Scan for the cell matching the given text and deliver its [X, Y] coordinate at center. 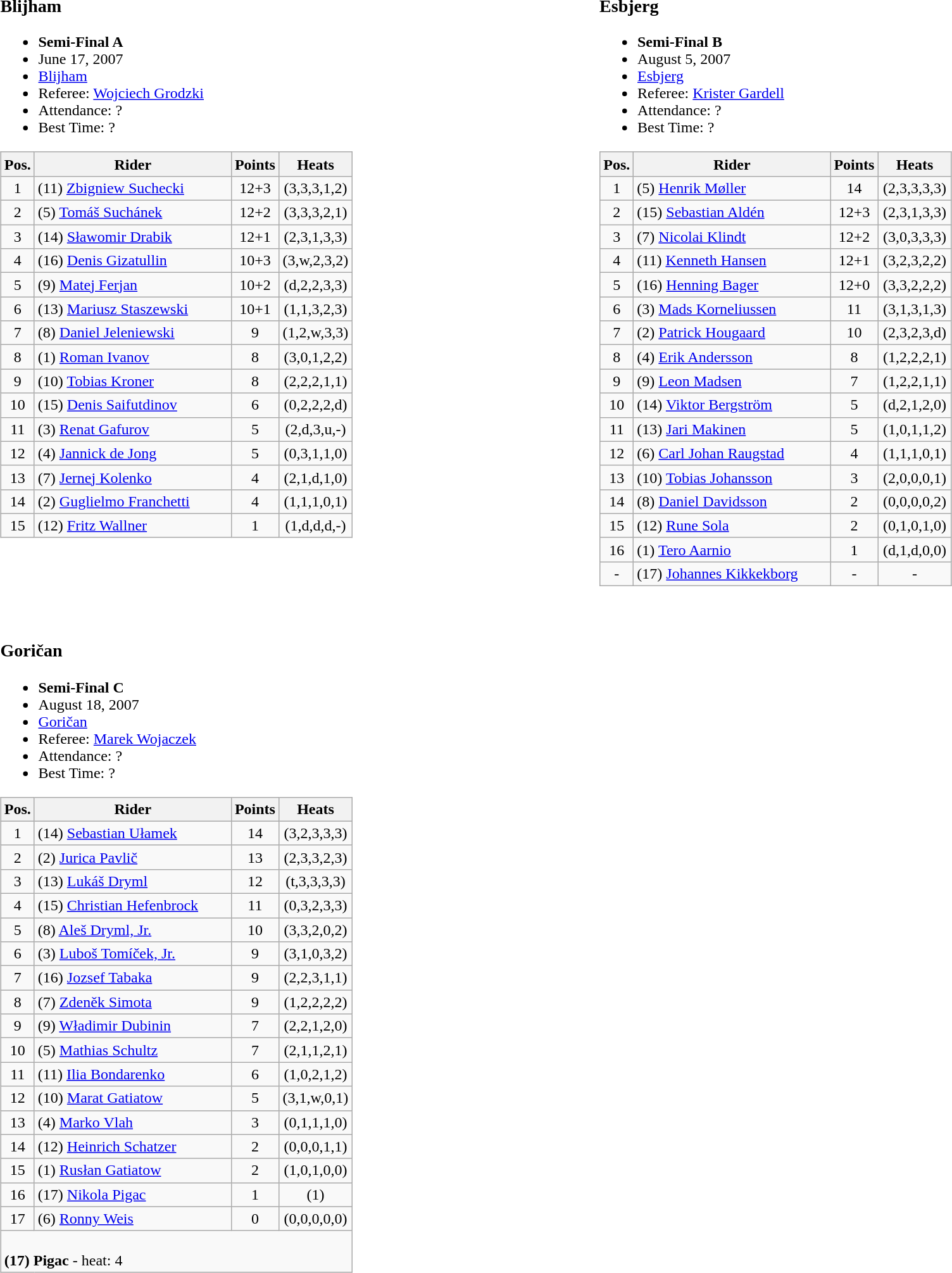
(7) Jernej Kolenko [133, 477]
(2,2,3,1,1) [315, 978]
(3,1,0,3,2) [315, 954]
(3,3,3,1,2) [315, 188]
(16) Jozsef Tabaka [133, 978]
(1,1,3,2,3) [315, 309]
(2,3,3,3,3) [915, 188]
(3,1,3,1,3) [915, 309]
(12) Fritz Wallner [133, 525]
(3) Renat Gafurov [133, 429]
(4) Jannick de Jong [133, 453]
(3,2,3,3,3) [315, 833]
(12) Rune Sola [732, 525]
(8) Aleš Dryml, Jr. [133, 930]
(d,2,1,2,0) [915, 405]
(0,3,1,1,0) [315, 453]
(1,2,2,2,2) [315, 1002]
(2,d,3,u,-) [315, 429]
(11) Ilia Bondarenko [133, 1074]
(1,0,2,1,2) [315, 1074]
(d,1,d,0,0) [915, 549]
(17) Johannes Kikkekborg [732, 574]
(16) Denis Gizatullin [133, 261]
(1) Rusłan Gatiatow [133, 1170]
(9) Leon Madsen [732, 381]
(17) Nikola Pigac [133, 1195]
(2) Jurica Pavlič [133, 857]
(1) [315, 1195]
(3,0,1,2,2) [315, 357]
(15) Sebastian Aldén [732, 213]
(13) Lukáš Dryml [133, 881]
(1,2,2,2,1) [915, 357]
(t,3,3,3,3) [315, 881]
(13) Mariusz Staszewski [133, 309]
(0,0,0,1,1) [315, 1146]
(10) Marat Gatiatow [133, 1098]
(3,0,3,3,3) [915, 237]
(13) Jari Makinen [732, 429]
(7) Zdeněk Simota [133, 1002]
(4) Erik Andersson [732, 357]
(0,1,0,1,0) [915, 525]
(2,3,2,3,d) [915, 333]
(1,2,2,1,1) [915, 381]
(0,0,0,0,0) [315, 1219]
(3) Luboš Tomíček, Jr. [133, 954]
(2) Guglielmo Franchetti [133, 501]
(2,2,1,2,0) [315, 1026]
(3,3,2,2,2) [915, 285]
(3,3,2,0,2) [315, 930]
(9) Matej Ferjan [133, 285]
(14) Viktor Bergström [732, 405]
(12) Heinrich Schatzer [133, 1146]
(0,0,0,0,2) [915, 501]
(3) Mads Korneliussen [732, 309]
(3,w,2,3,2) [315, 261]
(2,1,d,1,0) [315, 477]
(1,0,1,0,0) [315, 1170]
(17) Pigac - heat: 4 [176, 1251]
(11) Kenneth Hansen [732, 261]
(8) Daniel Davidsson [732, 501]
(2,2,2,1,1) [315, 381]
(5) Tomáš Suchánek [133, 213]
(6) Ronny Weis [133, 1219]
12+0 [855, 285]
(5) Mathias Schultz [133, 1050]
(2) Patrick Hougaard [732, 333]
(15) Denis Saifutdinov [133, 405]
(0,3,2,3,3) [315, 905]
(9) Władimir Dubinin [133, 1026]
(8) Daniel Jeleniewski [133, 333]
(5) Henrik Møller [732, 188]
(3,2,3,2,2) [915, 261]
10+2 [254, 285]
(16) Henning Bager [732, 285]
17 [18, 1219]
(10) Tobias Johansson [732, 477]
(1) Tero Aarnio [732, 549]
(10) Tobias Kroner [133, 381]
10+1 [254, 309]
(3,1,w,0,1) [315, 1098]
(2,1,1,2,1) [315, 1050]
(1) Roman Ivanov [133, 357]
(1,d,d,d,-) [315, 525]
(2,0,0,0,1) [915, 477]
0 [254, 1219]
(4) Marko Vlah [133, 1122]
(6) Carl Johan Raugstad [732, 453]
(1,2,w,3,3) [315, 333]
(11) Zbigniew Suchecki [133, 188]
(1,0,1,1,2) [915, 429]
(0,2,2,2,d) [315, 405]
(7) Nicolai Klindt [732, 237]
(3,3,3,2,1) [315, 213]
(14) Sławomir Drabik [133, 237]
(d,2,2,3,3) [315, 285]
(2,3,3,2,3) [315, 857]
(0,1,1,1,0) [315, 1122]
10+3 [254, 261]
(15) Christian Hefenbrock [133, 905]
(14) Sebastian Ułamek [133, 833]
